Return (X, Y) of the center of cell containing provided text 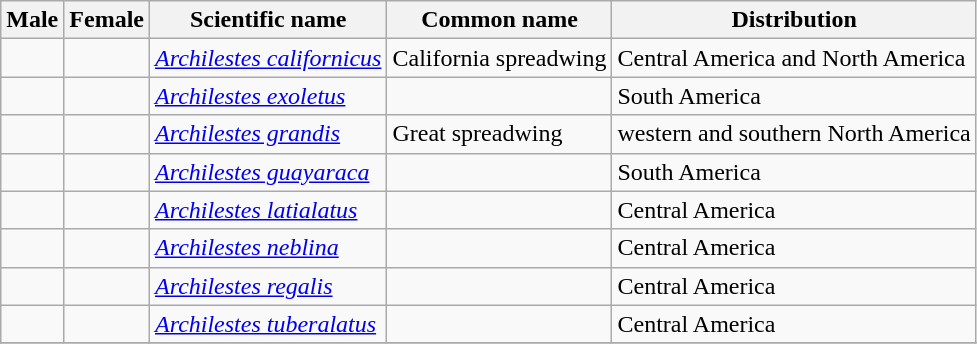
Archilestes latialatus (268, 210)
Archilestes californicus (268, 58)
Archilestes neblina (268, 248)
Archilestes grandis (268, 134)
Archilestes guayaraca (268, 172)
Common name (500, 20)
Male (32, 20)
Central America and North America (794, 58)
Archilestes tuberalatus (268, 324)
Archilestes regalis (268, 286)
Female (107, 20)
Great spreadwing (500, 134)
Distribution (794, 20)
Archilestes exoletus (268, 96)
California spreadwing (500, 58)
western and southern North America (794, 134)
Scientific name (268, 20)
